Scan for the cell matching the given text and deliver its [x, y] coordinate at center. 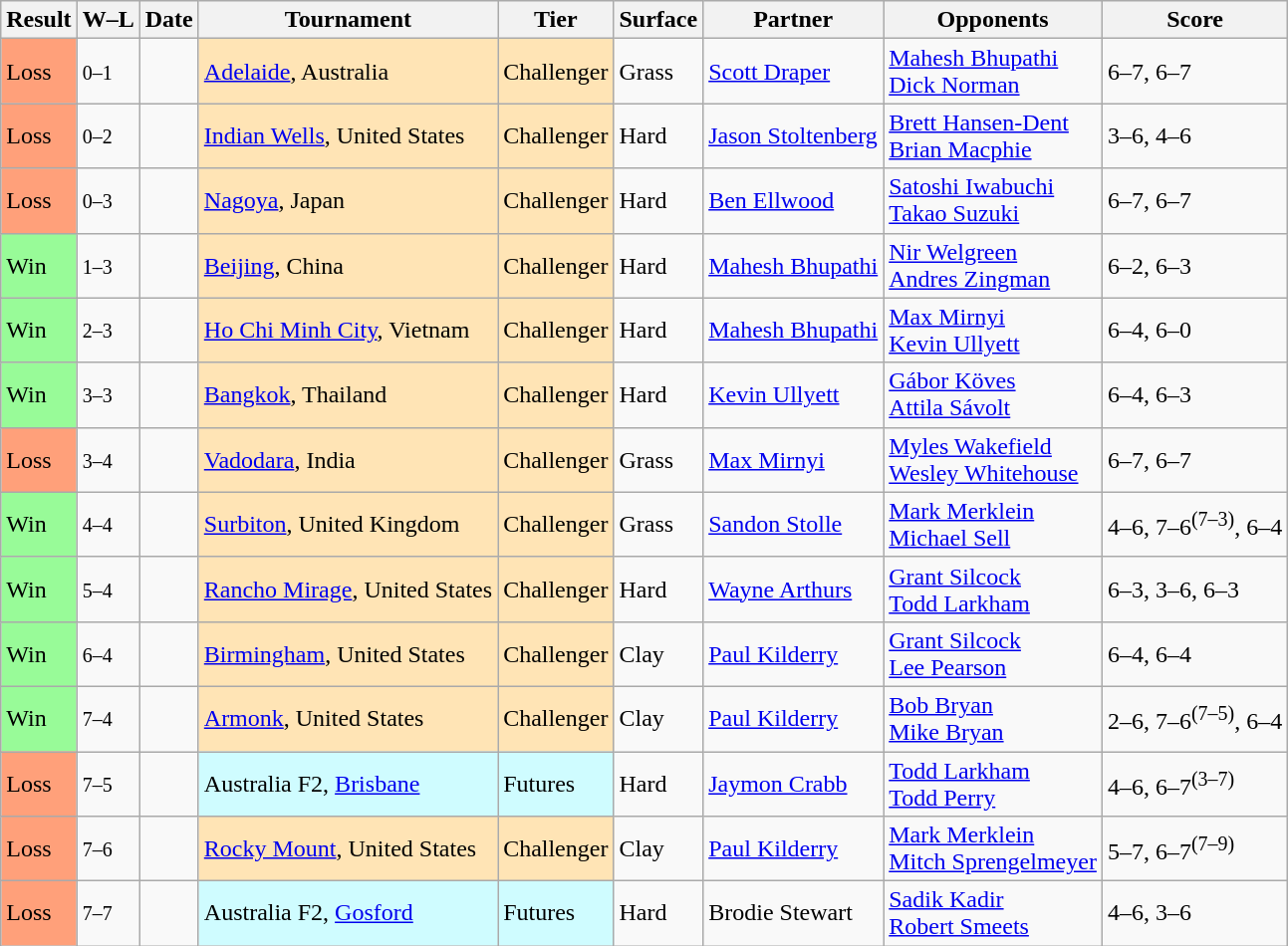
Satoshi Iwabuchi Takao Suzuki [993, 201]
Mark Merklein Mitch Sprengelmeyer [993, 848]
Date [169, 20]
5–7, 6–7(7–9) [1194, 848]
Result [39, 20]
0–3 [108, 201]
Vadodara, India [348, 460]
Brodie Stewart [793, 914]
7–5 [108, 783]
Max Mirnyi Kevin Ullyett [993, 331]
Mark Merklein Michael Sell [993, 524]
Ho Chi Minh City, Vietnam [348, 331]
Todd Larkham Todd Perry [993, 783]
Grant Silcock Lee Pearson [993, 653]
6–4, 6–0 [1194, 331]
2–6, 7–6(7–5), 6–4 [1194, 719]
6–4, 6–4 [1194, 653]
Birmingham, United States [348, 653]
5–4 [108, 590]
4–6, 3–6 [1194, 914]
Max Mirnyi [793, 460]
Tournament [348, 20]
7–7 [108, 914]
7–4 [108, 719]
Nir Welgreen Andres Zingman [993, 265]
6–3, 3–6, 6–3 [1194, 590]
3–3 [108, 394]
Surbiton, United Kingdom [348, 524]
Ben Ellwood [793, 201]
6–4 [108, 653]
Jason Stoltenberg [793, 135]
Grant Silcock Todd Larkham [993, 590]
7–6 [108, 848]
Indian Wells, United States [348, 135]
Australia F2, Brisbane [348, 783]
W–L [108, 20]
Sadik Kadir Robert Smeets [993, 914]
3–6, 4–6 [1194, 135]
1–3 [108, 265]
Bob Bryan Mike Bryan [993, 719]
Myles Wakefield Wesley Whitehouse [993, 460]
4–6, 6–7(3–7) [1194, 783]
3–4 [108, 460]
Adelaide, Australia [348, 72]
Australia F2, Gosford [348, 914]
Wayne Arthurs [793, 590]
2–3 [108, 331]
Kevin Ullyett [793, 394]
Opponents [993, 20]
0–1 [108, 72]
Jaymon Crabb [793, 783]
Nagoya, Japan [348, 201]
Rancho Mirage, United States [348, 590]
Scott Draper [793, 72]
Beijing, China [348, 265]
Armonk, United States [348, 719]
6–2, 6–3 [1194, 265]
4–4 [108, 524]
Bangkok, Thailand [348, 394]
Partner [793, 20]
Mahesh Bhupathi Dick Norman [993, 72]
0–2 [108, 135]
Surface [658, 20]
Rocky Mount, United States [348, 848]
Sandon Stolle [793, 524]
4–6, 7–6(7–3), 6–4 [1194, 524]
6–4, 6–3 [1194, 394]
Gábor Köves Attila Sávolt [993, 394]
Tier [556, 20]
Brett Hansen-Dent Brian Macphie [993, 135]
Score [1194, 20]
